Extract the [X, Y] coordinate from the center of the cell holding the provided text.  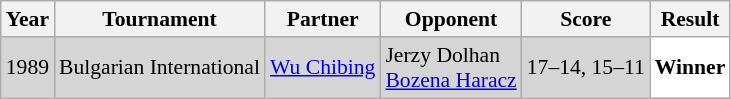
Wu Chibing [322, 68]
Score [586, 19]
Opponent [450, 19]
Result [690, 19]
Tournament [160, 19]
17–14, 15–11 [586, 68]
Partner [322, 19]
Jerzy Dolhan Bozena Haracz [450, 68]
Year [28, 19]
Winner [690, 68]
Bulgarian International [160, 68]
1989 [28, 68]
